Return [x, y] of the center of cell containing provided text 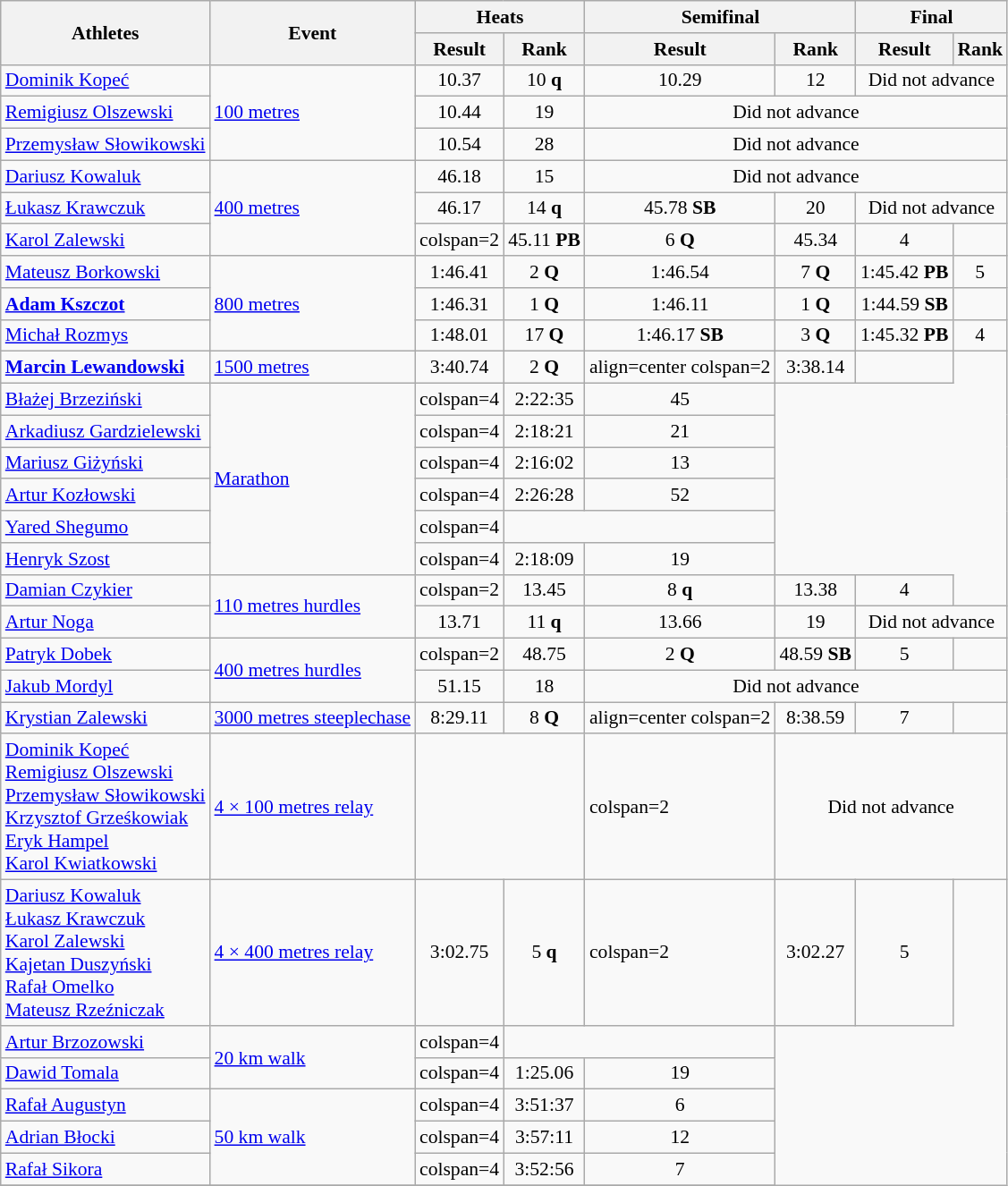
Marcin Lewandowski [106, 368]
20 km walk [313, 1057]
50 km walk [313, 1138]
4 × 400 metres relay [313, 953]
8:29.11 [460, 718]
51.15 [460, 686]
2:18:09 [544, 559]
48.75 [544, 655]
45 [680, 400]
10.37 [460, 80]
Jakub Mordyl [106, 686]
28 [544, 145]
Mateusz Borkowski [106, 272]
2:26:28 [544, 496]
1:46.17 SB [680, 335]
15 [544, 176]
45.34 [816, 241]
13.38 [816, 590]
400 metres hurdles [313, 671]
17 Q [544, 335]
Event [313, 32]
Dariusz KowalukŁukasz KrawczukKarol ZalewskiKajetan DuszyńskiRafał OmelkoMateusz Rzeźniczak [106, 953]
45.78 SB [680, 208]
46.17 [460, 208]
Athletes [106, 32]
3 Q [816, 335]
3:51:37 [544, 1106]
10.44 [460, 113]
Damian Czykier [106, 590]
1:46.11 [680, 304]
18 [544, 686]
10.29 [680, 80]
3:02.27 [816, 953]
Rafał Sikora [106, 1169]
Yared Shegumo [106, 527]
52 [680, 496]
10 q [544, 80]
13.45 [544, 590]
Final [932, 17]
11 q [544, 623]
1:46.41 [460, 272]
Patryk Dobek [106, 655]
Przemysław Słowikowski [106, 145]
21 [680, 431]
800 metres [313, 304]
Marathon [313, 479]
3:40.74 [460, 368]
Dominik KopećRemigiusz OlszewskiPrzemysław SłowikowskiKrzysztof GrześkowiakEryk HampelKarol Kwiatkowski [106, 807]
Henryk Szost [106, 559]
Arkadiusz Gardzielewski [106, 431]
Adam Kszczot [106, 304]
6 [680, 1106]
Mariusz Giżyński [106, 463]
20 [816, 208]
Adrian Błocki [106, 1138]
3:02.75 [460, 953]
13.71 [460, 623]
6 Q [680, 241]
Heats [500, 17]
3:52:56 [544, 1169]
Artur Kozłowski [106, 496]
1:46.54 [680, 272]
3:38.14 [816, 368]
3000 metres steeplechase [313, 718]
13 [680, 463]
5 q [544, 953]
48.59 SB [816, 655]
8:38.59 [816, 718]
1500 metres [313, 368]
7 Q [816, 272]
1:46.31 [460, 304]
2:22:35 [544, 400]
1:48.01 [460, 335]
Dawid Tomala [106, 1073]
Karol Zalewski [106, 241]
Krystian Zalewski [106, 718]
1:45.32 PB [904, 335]
Dariusz Kowaluk [106, 176]
3:57:11 [544, 1138]
Remigiusz Olszewski [106, 113]
46.18 [460, 176]
110 metres hurdles [313, 606]
2:18:21 [544, 431]
8 Q [544, 718]
1:45.42 PB [904, 272]
Artur Noga [106, 623]
45.11 PB [544, 241]
1:44.59 SB [904, 304]
Michał Rozmys [106, 335]
8 q [680, 590]
400 metres [313, 208]
Rafał Augustyn [106, 1106]
10.54 [460, 145]
14 q [544, 208]
1:25.06 [544, 1073]
4 × 100 metres relay [313, 807]
Semifinal [721, 17]
Łukasz Krawczuk [106, 208]
2:16:02 [544, 463]
Artur Brzozowski [106, 1042]
Dominik Kopeć [106, 80]
100 metres [313, 113]
13.66 [680, 623]
Błażej Brzeziński [106, 400]
